Return the (X, Y) coordinate for the center point of the cell that contains the specified text.  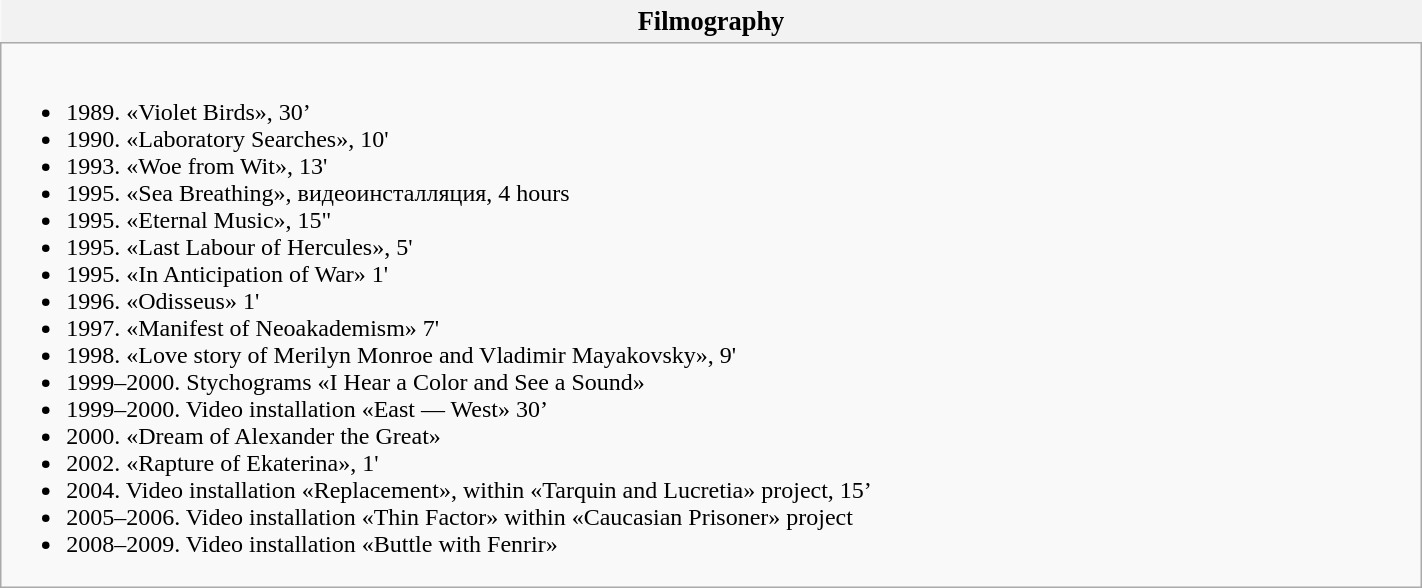
Filmography (711, 22)
